Return the [x, y] coordinate for the center point of the cell that contains the specified text.  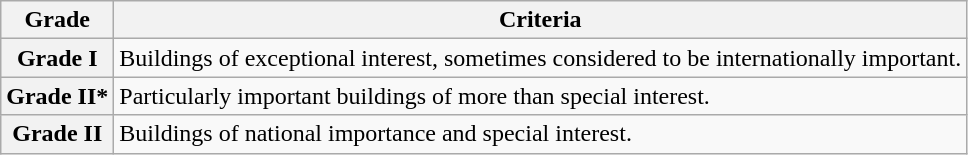
Grade II* [58, 96]
Buildings of national importance and special interest. [540, 134]
Particularly important buildings of more than special interest. [540, 96]
Grade [58, 20]
Grade I [58, 58]
Grade II [58, 134]
Criteria [540, 20]
Buildings of exceptional interest, sometimes considered to be internationally important. [540, 58]
